Pinpoint the cell where the given text exists, returning its [x, y] midpoint coordinate. 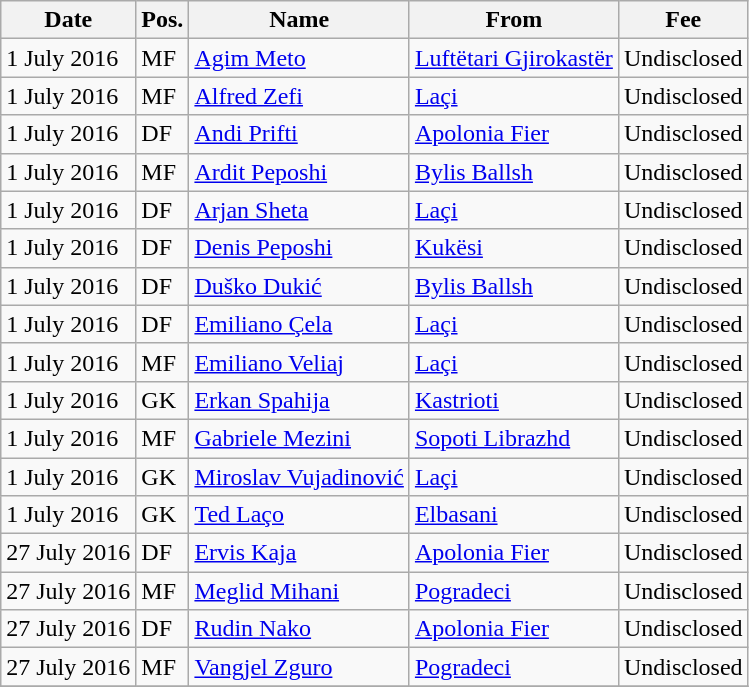
Erkan Spahija [299, 400]
Alfred Zefi [299, 96]
Pos. [162, 20]
Sopoti Librazhd [514, 438]
From [514, 20]
Kastrioti [514, 400]
Andi Prifti [299, 134]
Ardit Peposhi [299, 172]
Gabriele Mezini [299, 438]
Vangjel Zguro [299, 667]
Agim Meto [299, 58]
Duško Dukić [299, 286]
Fee [683, 20]
Emiliano Çela [299, 324]
Name [299, 20]
Denis Peposhi [299, 248]
Date [68, 20]
Ted Laço [299, 515]
Luftëtari Gjirokastër [514, 58]
Elbasani [514, 515]
Miroslav Vujadinović [299, 477]
Meglid Mihani [299, 591]
Kukësi [514, 248]
Arjan Sheta [299, 210]
Emiliano Veliaj [299, 362]
Rudin Nako [299, 629]
Ervis Kaja [299, 553]
